Find where the given text appears and provide that cell's center as (x, y) coordinate. 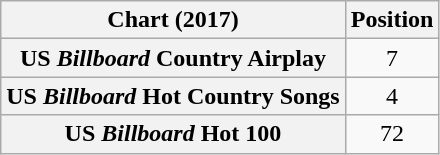
US Billboard Hot 100 (173, 134)
US Billboard Hot Country Songs (173, 96)
72 (392, 134)
Position (392, 20)
4 (392, 96)
Chart (2017) (173, 20)
US Billboard Country Airplay (173, 58)
7 (392, 58)
